Search for the cell housing the specified text and yield its [X, Y] center coordinate. 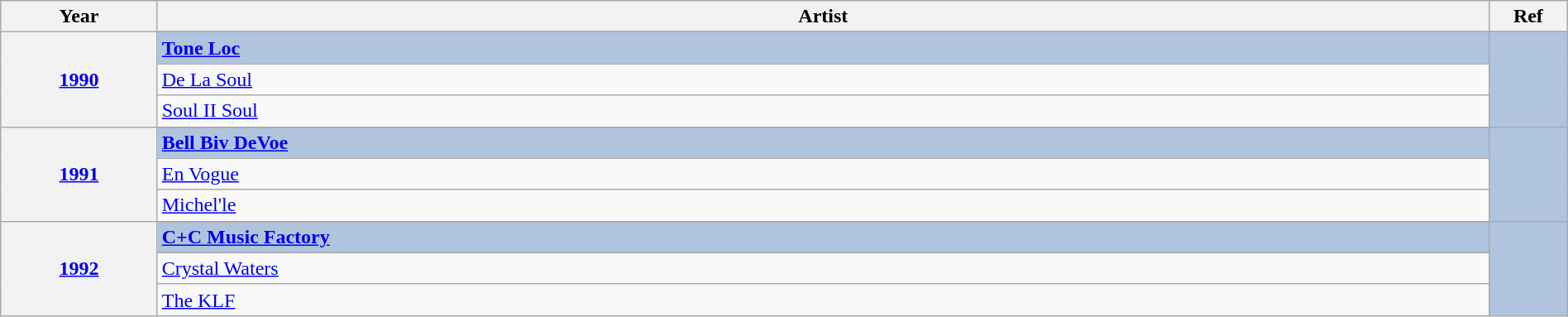
Crystal Waters [823, 268]
C+C Music Factory [823, 237]
The KLF [823, 300]
En Vogue [823, 174]
Tone Loc [823, 48]
Ref [1528, 17]
Artist [823, 17]
Michel'le [823, 205]
Year [79, 17]
1991 [79, 174]
De La Soul [823, 79]
1990 [79, 79]
Bell Biv DeVoe [823, 142]
Soul II Soul [823, 111]
1992 [79, 268]
